Determine the [x, y] coordinate at the center of the cell enclosing the given text.  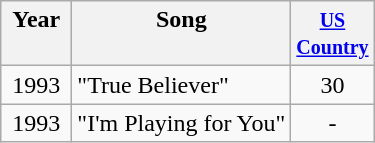
Song [182, 34]
Year [36, 34]
US Country [332, 34]
"True Believer" [182, 85]
30 [332, 85]
"I'm Playing for You" [182, 123]
- [332, 123]
